For the text-containing cell, return its midpoint in (x, y) coordinate format. 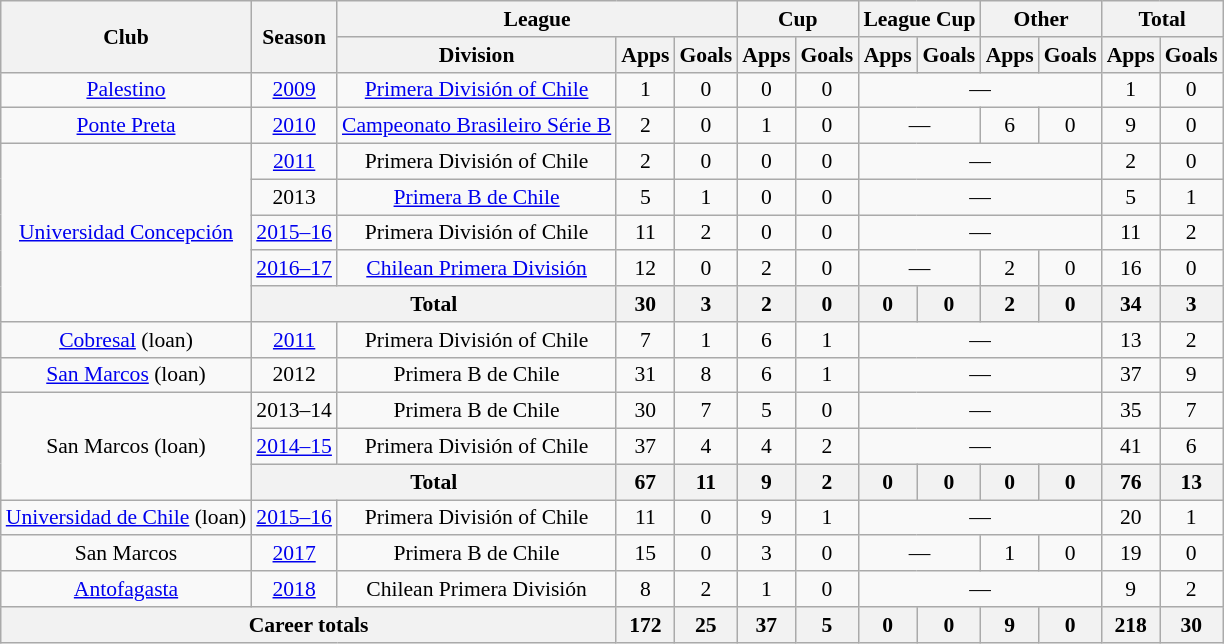
League (537, 19)
Ponte Preta (126, 126)
Campeonato Brasileiro Série B (476, 126)
2013–14 (294, 411)
2012 (294, 375)
League Cup (919, 19)
25 (706, 625)
41 (1131, 447)
Cup (798, 19)
34 (1131, 304)
Cobresal (loan) (126, 340)
Other (1042, 19)
2009 (294, 90)
16 (1131, 269)
Palestino (126, 90)
2016–17 (294, 269)
2010 (294, 126)
15 (645, 554)
35 (1131, 411)
12 (645, 269)
2013 (294, 197)
San Marcos (126, 554)
Antofagasta (126, 589)
Club (126, 36)
19 (1131, 554)
Career totals (309, 625)
Universidad Concepción (126, 233)
31 (645, 375)
Universidad de Chile (loan) (126, 518)
20 (1131, 518)
Season (294, 36)
76 (1131, 482)
2018 (294, 589)
2017 (294, 554)
Division (476, 55)
172 (645, 625)
2014–15 (294, 447)
67 (645, 482)
218 (1131, 625)
